Output the (x, y) coordinate of the center of the cell containing the given text.  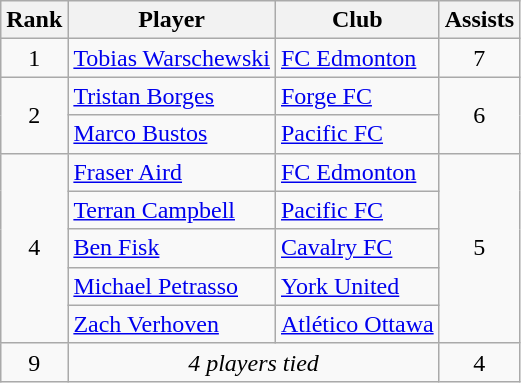
Michael Petrasso (172, 286)
5 (479, 248)
York United (357, 286)
9 (34, 362)
4 players tied (254, 362)
Club (357, 20)
1 (34, 58)
Cavalry FC (357, 248)
Rank (34, 20)
Zach Verhoven (172, 324)
Tristan Borges (172, 96)
Player (172, 20)
6 (479, 115)
Marco Bustos (172, 134)
Forge FC (357, 96)
Tobias Warschewski (172, 58)
Atlético Ottawa (357, 324)
Assists (479, 20)
7 (479, 58)
Terran Campbell (172, 210)
Fraser Aird (172, 172)
2 (34, 115)
Ben Fisk (172, 248)
